Scan for the cell matching the given text and deliver its (X, Y) coordinate at center. 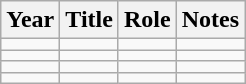
Year (30, 20)
Title (90, 20)
Notes (210, 20)
Role (147, 20)
